Extract the [x, y] coordinate from the center of the cell holding the provided text.  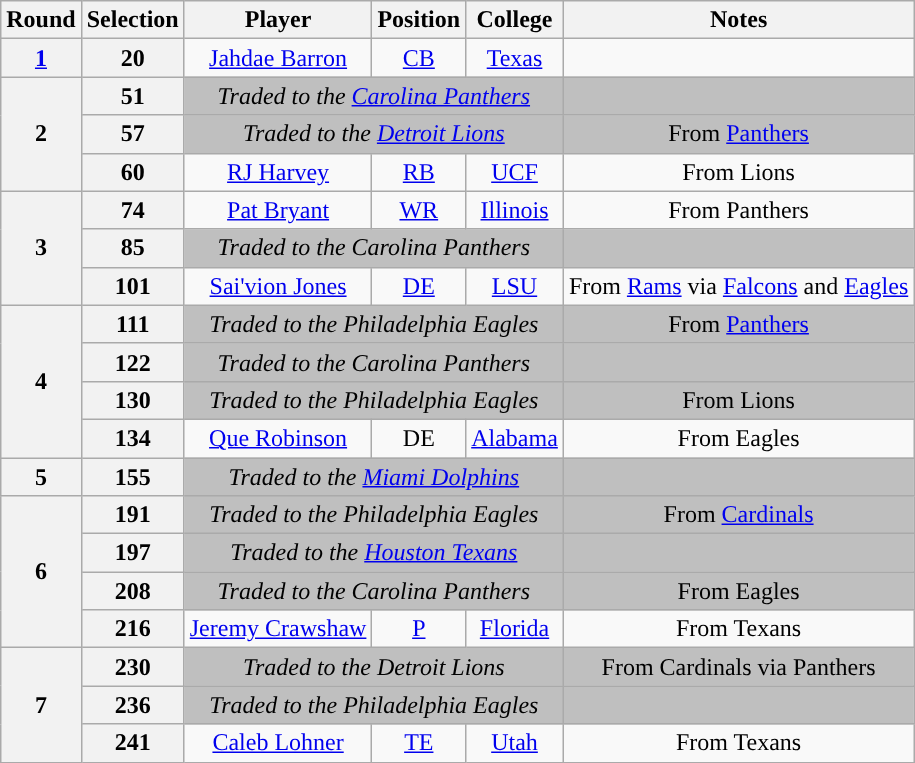
216 [132, 629]
P [419, 629]
Que Robinson [278, 438]
2 [41, 134]
85 [132, 248]
Sai'vion Jones [278, 286]
UCF [515, 172]
From Cardinals [738, 515]
Traded to the Miami Dolphins [374, 477]
RB [419, 172]
RJ Harvey [278, 172]
57 [132, 134]
3 [41, 248]
74 [132, 210]
Utah [515, 743]
111 [132, 324]
Jahdae Barron [278, 58]
155 [132, 477]
Traded to the Houston Texans [374, 553]
7 [41, 705]
230 [132, 667]
Notes [738, 20]
4 [41, 381]
Caleb Lohner [278, 743]
60 [132, 172]
Round [41, 20]
1 [41, 58]
Illinois [515, 210]
5 [41, 477]
122 [132, 362]
197 [132, 553]
LSU [515, 286]
236 [132, 705]
134 [132, 438]
130 [132, 400]
208 [132, 591]
101 [132, 286]
Player [278, 20]
51 [132, 96]
Jeremy Crawshaw [278, 629]
College [515, 20]
20 [132, 58]
Position [419, 20]
Florida [515, 629]
WR [419, 210]
241 [132, 743]
Pat Bryant [278, 210]
Alabama [515, 438]
From Cardinals via Panthers [738, 667]
From Rams via Falcons and Eagles [738, 286]
TE [419, 743]
Selection [132, 20]
6 [41, 572]
Texas [515, 58]
191 [132, 515]
CB [419, 58]
